Extract the (X, Y) coordinate from the center of the cell holding the provided text.  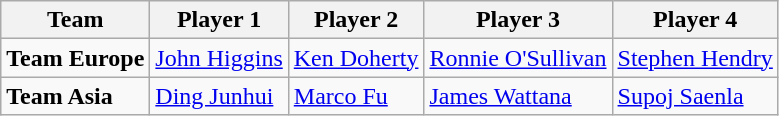
Player 4 (695, 20)
Team Asia (76, 96)
Stephen Hendry (695, 58)
James Wattana (518, 96)
Player 1 (219, 20)
Supoj Saenla (695, 96)
Team Europe (76, 58)
Marco Fu (356, 96)
John Higgins (219, 58)
Ronnie O'Sullivan (518, 58)
Ding Junhui (219, 96)
Player 2 (356, 20)
Team (76, 20)
Ken Doherty (356, 58)
Player 3 (518, 20)
